Output the (X, Y) coordinate of the center of the cell containing the given text.  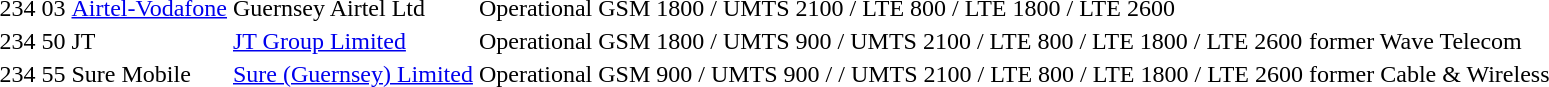
GSM 1800 / UMTS 900 / UMTS 2100 / LTE 800 / LTE 1800 / LTE 2600 (951, 41)
50 (54, 41)
JT Group Limited (354, 41)
JT (150, 41)
Operational (535, 41)
